Return [X, Y] of the center of cell containing provided text 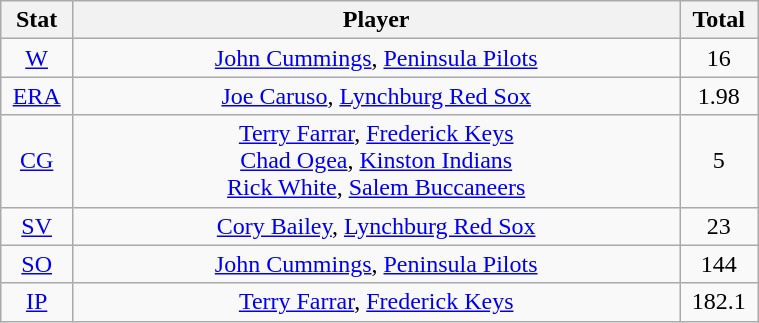
IP [37, 302]
Total [719, 20]
23 [719, 226]
144 [719, 264]
Terry Farrar, Frederick Keys [376, 302]
182.1 [719, 302]
ERA [37, 96]
SV [37, 226]
SO [37, 264]
Stat [37, 20]
5 [719, 161]
Terry Farrar, Frederick Keys Chad Ogea, Kinston Indians Rick White, Salem Buccaneers [376, 161]
1.98 [719, 96]
W [37, 58]
Cory Bailey, Lynchburg Red Sox [376, 226]
16 [719, 58]
Joe Caruso, Lynchburg Red Sox [376, 96]
Player [376, 20]
CG [37, 161]
